Scan for the cell matching the given text and deliver its (X, Y) coordinate at center. 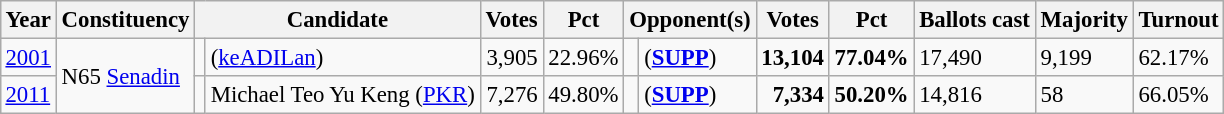
66.05% (1178, 95)
9,199 (1084, 57)
N65 Senadin (125, 76)
14,816 (974, 95)
17,490 (974, 57)
7,334 (792, 95)
2011 (28, 95)
22.96% (584, 57)
58 (1084, 95)
Michael Teo Yu Keng (PKR) (342, 95)
Majority (1084, 20)
2001 (28, 57)
77.04% (872, 57)
13,104 (792, 57)
(keADILan) (342, 57)
Constituency (125, 20)
Candidate (338, 20)
7,276 (512, 95)
62.17% (1178, 57)
50.20% (872, 95)
Turnout (1178, 20)
49.80% (584, 95)
Ballots cast (974, 20)
Opponent(s) (690, 20)
Year (28, 20)
3,905 (512, 57)
